Search for the cell housing the specified text and yield its [X, Y] center coordinate. 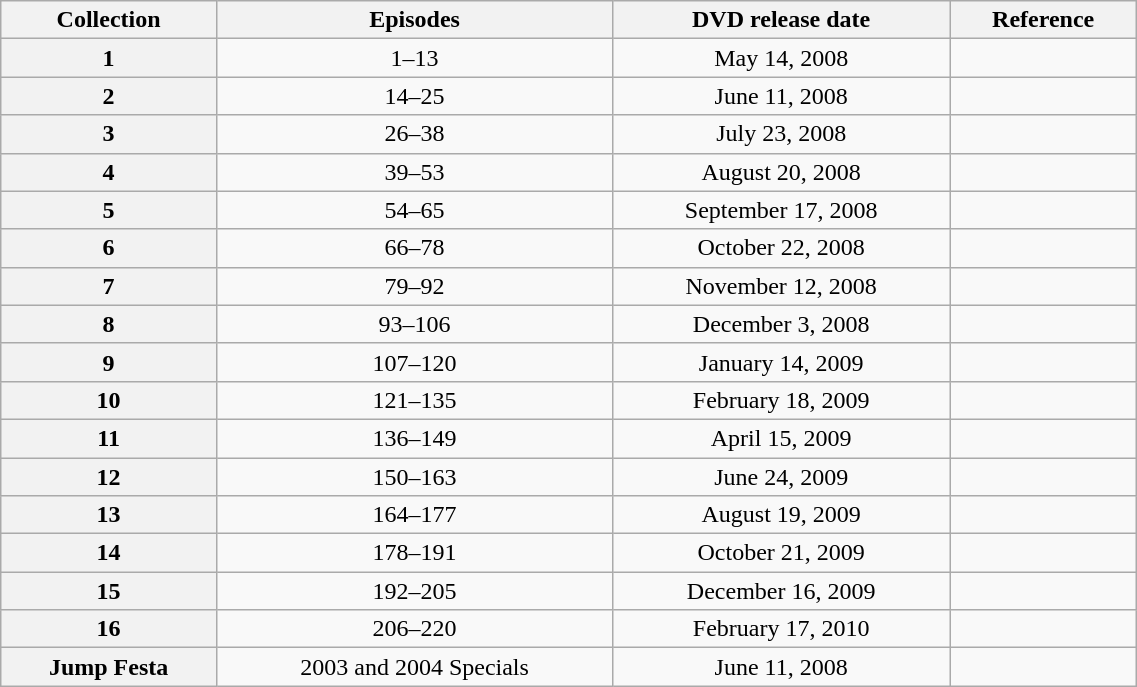
206–220 [414, 629]
December 16, 2009 [782, 591]
9 [109, 362]
June 24, 2009 [782, 477]
12 [109, 477]
2003 and 2004 Specials [414, 667]
26–38 [414, 134]
February 17, 2010 [782, 629]
6 [109, 248]
178–191 [414, 553]
3 [109, 134]
Reference [1044, 20]
Jump Festa [109, 667]
December 3, 2008 [782, 324]
39–53 [414, 172]
192–205 [414, 591]
August 20, 2008 [782, 172]
October 22, 2008 [782, 248]
136–149 [414, 438]
10 [109, 400]
93–106 [414, 324]
DVD release date [782, 20]
16 [109, 629]
79–92 [414, 286]
September 17, 2008 [782, 210]
1 [109, 58]
107–120 [414, 362]
August 19, 2009 [782, 515]
11 [109, 438]
1–13 [414, 58]
15 [109, 591]
Episodes [414, 20]
July 23, 2008 [782, 134]
October 21, 2009 [782, 553]
5 [109, 210]
January 14, 2009 [782, 362]
66–78 [414, 248]
14–25 [414, 96]
Collection [109, 20]
May 14, 2008 [782, 58]
54–65 [414, 210]
164–177 [414, 515]
2 [109, 96]
November 12, 2008 [782, 286]
150–163 [414, 477]
121–135 [414, 400]
7 [109, 286]
8 [109, 324]
13 [109, 515]
14 [109, 553]
April 15, 2009 [782, 438]
4 [109, 172]
February 18, 2009 [782, 400]
